Pinpoint the cell where the given text exists, returning its [x, y] midpoint coordinate. 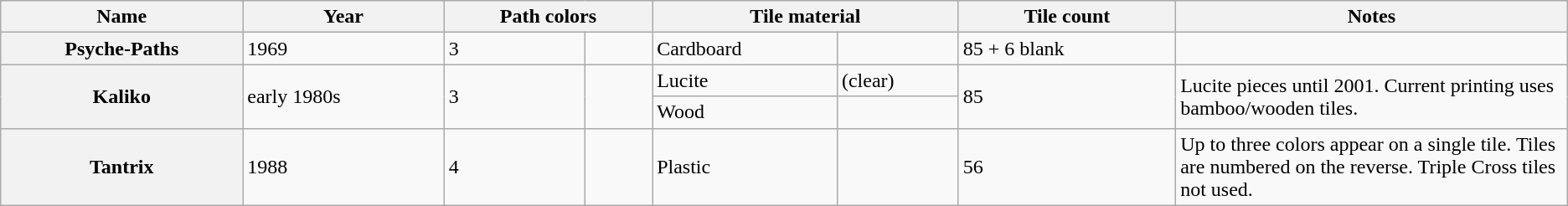
1969 [343, 49]
Path colors [548, 17]
1988 [343, 167]
Tile material [806, 17]
85 + 6 blank [1067, 49]
4 [514, 167]
early 1980s [343, 96]
Year [343, 17]
Plastic [745, 167]
Up to three colors appear on a single tile. Tiles are numbered on the reverse. Triple Cross tiles not used. [1372, 167]
Name [122, 17]
85 [1067, 96]
Psyche-Paths [122, 49]
Wood [745, 112]
Notes [1372, 17]
Lucite [745, 80]
(clear) [898, 80]
Tile count [1067, 17]
Cardboard [745, 49]
Kaliko [122, 96]
56 [1067, 167]
Tantrix [122, 167]
Lucite pieces until 2001. Current printing uses bamboo/wooden tiles. [1372, 96]
